Determine the [X, Y] coordinate at the center of the cell enclosing the given text.  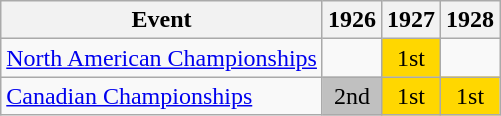
Canadian Championships [162, 96]
North American Championships [162, 58]
2nd [352, 96]
1927 [412, 20]
1926 [352, 20]
1928 [470, 20]
Event [162, 20]
